Identify which cell holds the provided text, then report its [X, Y] central coordinate. 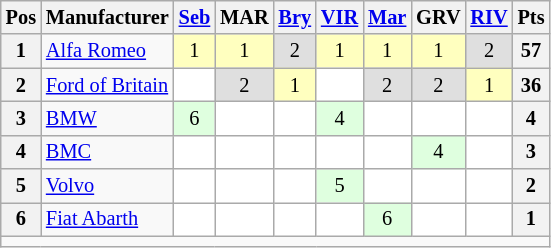
36 [532, 85]
Ford of Britain [108, 85]
BMW [108, 118]
Bry [294, 17]
Seb [194, 17]
Volvo [108, 186]
Manufacturer [108, 17]
GRV [438, 17]
Pos [21, 17]
Mar [387, 17]
VIR [340, 17]
Pts [532, 17]
RIV [488, 17]
57 [532, 51]
Alfa Romeo [108, 51]
BMC [108, 152]
Fiat Abarth [108, 219]
MAR [244, 17]
